Locate the cell with the specified text and output its [x, y] center coordinate. 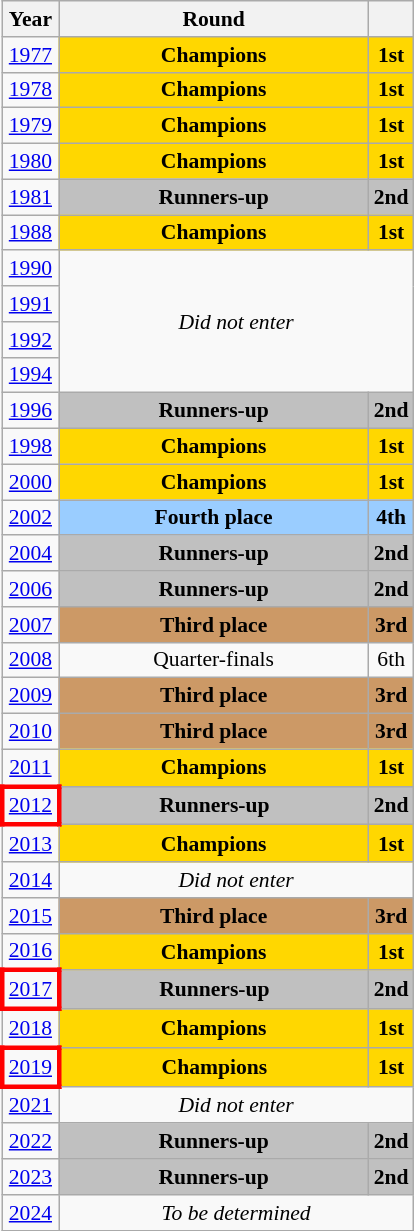
2021 [30, 1104]
Round [214, 19]
2023 [30, 1177]
2015 [30, 916]
2018 [30, 1028]
To be determined [236, 1213]
Fourth place [214, 518]
1996 [30, 411]
2012 [30, 806]
1991 [30, 304]
1977 [30, 55]
2013 [30, 844]
4th [392, 518]
6th [392, 660]
Quarter-finals [214, 660]
2004 [30, 554]
1981 [30, 197]
2007 [30, 625]
2019 [30, 1068]
2002 [30, 518]
2024 [30, 1213]
1988 [30, 233]
1998 [30, 447]
2010 [30, 732]
1980 [30, 162]
2016 [30, 952]
1978 [30, 90]
1994 [30, 375]
1990 [30, 269]
2011 [30, 768]
2022 [30, 1142]
2006 [30, 589]
2014 [30, 880]
1979 [30, 126]
2008 [30, 660]
2000 [30, 482]
Year [30, 19]
1992 [30, 340]
2017 [30, 990]
2009 [30, 696]
